Search for the cell housing the specified text and yield its (X, Y) center coordinate. 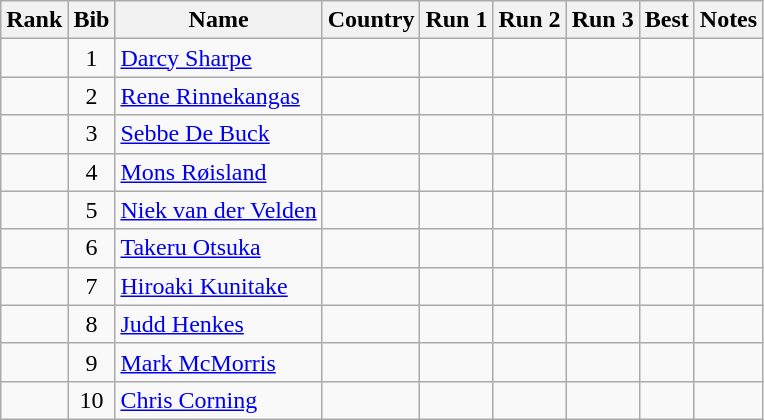
Mark McMorris (218, 362)
Judd Henkes (218, 324)
Best (666, 20)
Country (371, 20)
Name (218, 20)
Sebbe De Buck (218, 134)
5 (92, 210)
4 (92, 172)
Niek van der Velden (218, 210)
Bib (92, 20)
Notes (728, 20)
2 (92, 96)
Mons Røisland (218, 172)
Chris Corning (218, 400)
Run 3 (602, 20)
Run 1 (456, 20)
Rene Rinnekangas (218, 96)
Run 2 (530, 20)
Takeru Otsuka (218, 248)
6 (92, 248)
8 (92, 324)
3 (92, 134)
10 (92, 400)
7 (92, 286)
9 (92, 362)
Hiroaki Kunitake (218, 286)
Rank (34, 20)
1 (92, 58)
Darcy Sharpe (218, 58)
